Output the [x, y] coordinate of the center of the cell containing the given text.  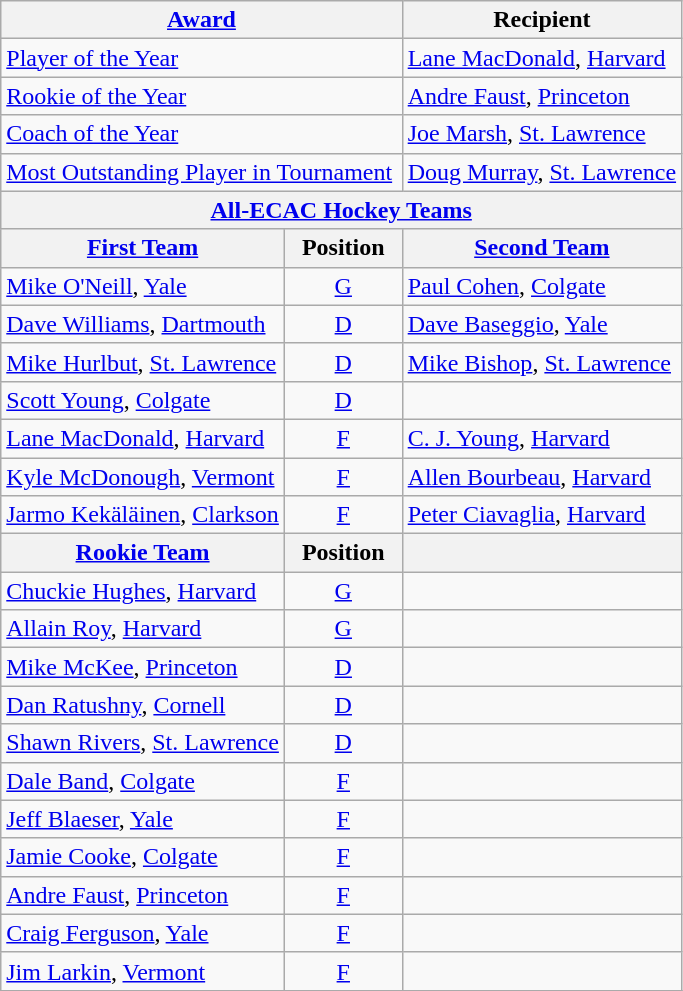
Paul Cohen, Colgate [542, 286]
Allain Roy, Harvard [143, 629]
Rookie Team [143, 553]
Kyle McDonough, Vermont [143, 477]
Rookie of the Year [202, 96]
Mike O'Neill, Yale [143, 286]
First Team [143, 248]
C. J. Young, Harvard [542, 438]
Doug Murray, St. Lawrence [542, 172]
Mike McKee, Princeton [143, 667]
All-ECAC Hockey Teams [342, 210]
Award [202, 20]
Scott Young, Colgate [143, 400]
Chuckie Hughes, Harvard [143, 591]
Joe Marsh, St. Lawrence [542, 134]
Peter Ciavaglia, Harvard [542, 515]
Jamie Cooke, Colgate [143, 857]
Recipient [542, 20]
Second Team [542, 248]
Mike Hurlbut, St. Lawrence [143, 362]
Jim Larkin, Vermont [143, 971]
Dale Band, Colgate [143, 781]
Coach of the Year [202, 134]
Mike Bishop, St. Lawrence [542, 362]
Jeff Blaeser, Yale [143, 819]
Jarmo Kekäläinen, Clarkson [143, 515]
Most Outstanding Player in Tournament [202, 172]
Shawn Rivers, St. Lawrence [143, 743]
Dave Baseggio, Yale [542, 324]
Craig Ferguson, Yale [143, 933]
Dan Ratushny, Cornell [143, 705]
Player of the Year [202, 58]
Dave Williams, Dartmouth [143, 324]
Allen Bourbeau, Harvard [542, 477]
